Pinpoint the cell where the given text exists, returning its (x, y) midpoint coordinate. 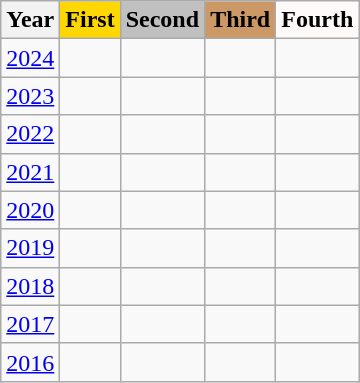
2018 (30, 286)
2021 (30, 172)
2023 (30, 96)
2017 (30, 324)
Third (240, 20)
2024 (30, 58)
Year (30, 20)
2020 (30, 210)
Second (162, 20)
Fourth (318, 20)
2016 (30, 362)
First (90, 20)
2019 (30, 248)
2022 (30, 134)
